Scan for the cell matching the given text and deliver its (x, y) coordinate at center. 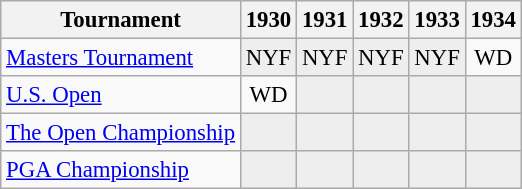
Masters Tournament (121, 58)
1931 (325, 20)
1932 (381, 20)
The Open Championship (121, 133)
PGA Championship (121, 170)
1933 (437, 20)
1934 (493, 20)
Tournament (121, 20)
U.S. Open (121, 95)
1930 (268, 20)
